Determine the (x, y) coordinate at the center of the cell enclosing the given text.  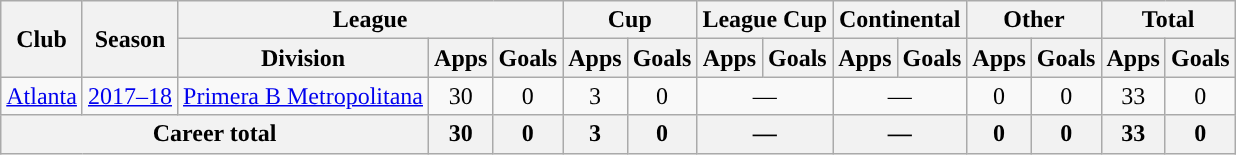
League Cup (765, 20)
Division (304, 58)
League (370, 20)
Club (42, 39)
Career total (215, 134)
Other (1034, 20)
Total (1168, 20)
Atlanta (42, 96)
Cup (630, 20)
Season (130, 39)
Continental (900, 20)
2017–18 (130, 96)
Primera B Metropolitana (304, 96)
